Pinpoint the cell where the given text exists, returning its (X, Y) midpoint coordinate. 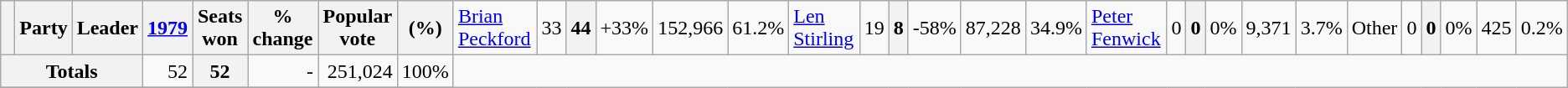
19 (874, 28)
9,371 (1268, 28)
87,228 (993, 28)
Brian Peckford (495, 28)
Len Stirling (824, 28)
33 (551, 28)
Peter Fenwick (1126, 28)
(%) (426, 28)
0.2% (1541, 28)
251,024 (358, 71)
% change (283, 28)
Party (44, 28)
100% (426, 71)
34.9% (1055, 28)
Other (1375, 28)
425 (1496, 28)
3.7% (1322, 28)
- (283, 71)
Leader (107, 28)
61.2% (759, 28)
44 (581, 28)
+33% (625, 28)
152,966 (690, 28)
Seats won (220, 28)
1979 (168, 28)
Totals (72, 71)
Popular vote (358, 28)
-58% (935, 28)
8 (898, 28)
